Return (X, Y) of the center of cell containing provided text 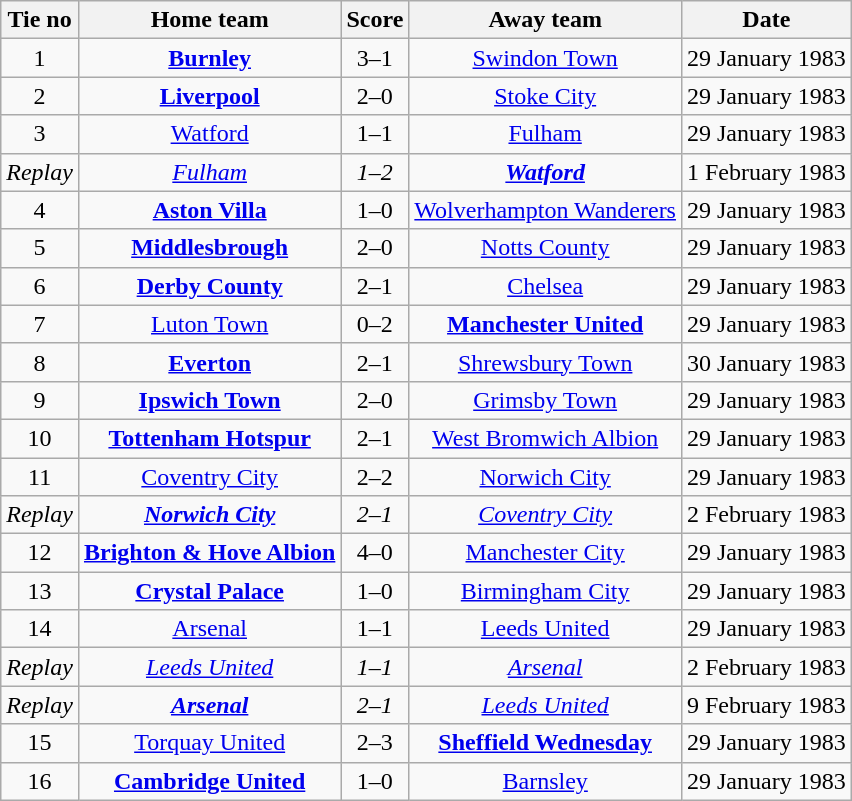
9 (40, 400)
Wolverhampton Wanderers (546, 210)
Away team (546, 20)
Ipswich Town (209, 400)
Stoke City (546, 96)
Middlesbrough (209, 248)
West Bromwich Albion (546, 438)
5 (40, 248)
Burnley (209, 58)
Crystal Palace (209, 591)
3–1 (375, 58)
Cambridge United (209, 781)
14 (40, 629)
13 (40, 591)
12 (40, 553)
Chelsea (546, 286)
Swindon Town (546, 58)
Luton Town (209, 324)
1 (40, 58)
Liverpool (209, 96)
Grimsby Town (546, 400)
11 (40, 477)
Aston Villa (209, 210)
Brighton & Hove Albion (209, 553)
2–2 (375, 477)
Manchester City (546, 553)
15 (40, 743)
8 (40, 362)
Birmingham City (546, 591)
Everton (209, 362)
6 (40, 286)
Home team (209, 20)
16 (40, 781)
7 (40, 324)
Derby County (209, 286)
Tottenham Hotspur (209, 438)
1–2 (375, 172)
0–2 (375, 324)
10 (40, 438)
Sheffield Wednesday (546, 743)
4–0 (375, 553)
2–3 (375, 743)
Notts County (546, 248)
Shrewsbury Town (546, 362)
3 (40, 134)
Torquay United (209, 743)
30 January 1983 (766, 362)
1 February 1983 (766, 172)
Tie no (40, 20)
Manchester United (546, 324)
Date (766, 20)
4 (40, 210)
Score (375, 20)
Barnsley (546, 781)
2 (40, 96)
9 February 1983 (766, 705)
